Search for the cell housing the specified text and yield its (X, Y) center coordinate. 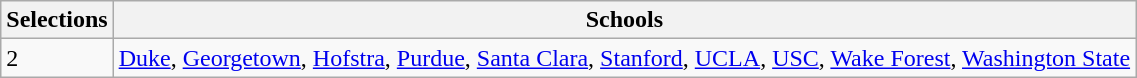
Duke, Georgetown, Hofstra, Purdue, Santa Clara, Stanford, UCLA, USC, Wake Forest, Washington State (624, 58)
Selections (57, 20)
Schools (624, 20)
2 (57, 58)
